Identify which cell holds the provided text, then report its [X, Y] central coordinate. 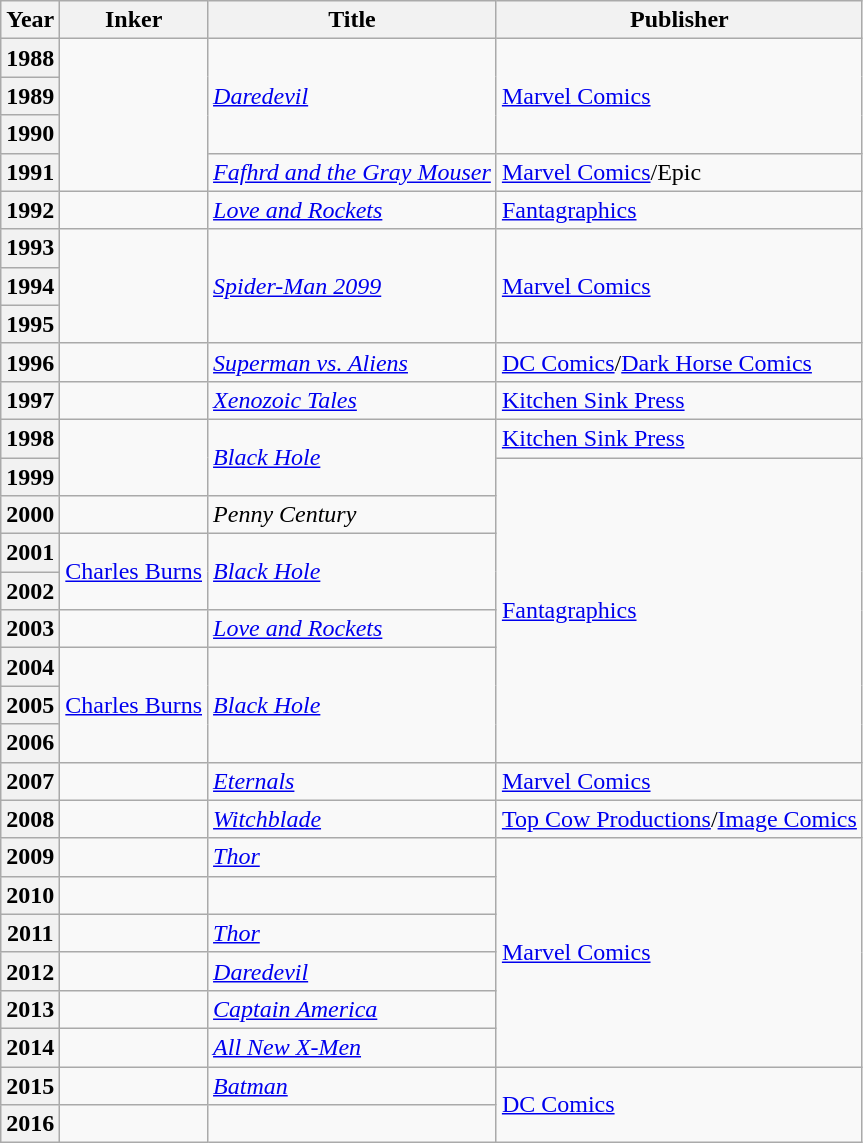
2007 [30, 781]
Publisher [679, 20]
1998 [30, 438]
1989 [30, 96]
DC Comics/Dark Horse Comics [679, 362]
2002 [30, 591]
2000 [30, 515]
Year [30, 20]
2014 [30, 1047]
2003 [30, 629]
Penny Century [352, 515]
Inker [134, 20]
1994 [30, 286]
DC Comics [679, 1104]
1990 [30, 134]
2008 [30, 819]
1993 [30, 248]
1992 [30, 210]
2005 [30, 705]
Xenozoic Tales [352, 400]
Captain America [352, 1009]
1995 [30, 324]
1999 [30, 477]
1996 [30, 362]
Marvel Comics/Epic [679, 172]
Batman [352, 1085]
2016 [30, 1124]
1997 [30, 400]
Fafhrd and the Gray Mouser [352, 172]
Spider-Man 2099 [352, 286]
2010 [30, 895]
2013 [30, 1009]
Eternals [352, 781]
Witchblade [352, 819]
1988 [30, 58]
2012 [30, 971]
2015 [30, 1085]
2006 [30, 743]
Superman vs. Aliens [352, 362]
2001 [30, 553]
Top Cow Productions/Image Comics [679, 819]
2009 [30, 857]
All New X-Men [352, 1047]
1991 [30, 172]
2011 [30, 933]
2004 [30, 667]
Title [352, 20]
